Pinpoint the cell where the given text exists, returning its [x, y] midpoint coordinate. 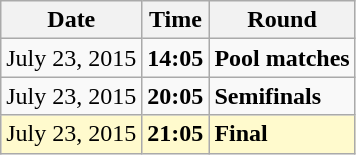
Semifinals [282, 96]
Round [282, 20]
Pool matches [282, 58]
21:05 [176, 134]
Date [72, 20]
14:05 [176, 58]
Time [176, 20]
Final [282, 134]
20:05 [176, 96]
